Find where the given text appears and provide that cell's center as (X, Y) coordinate. 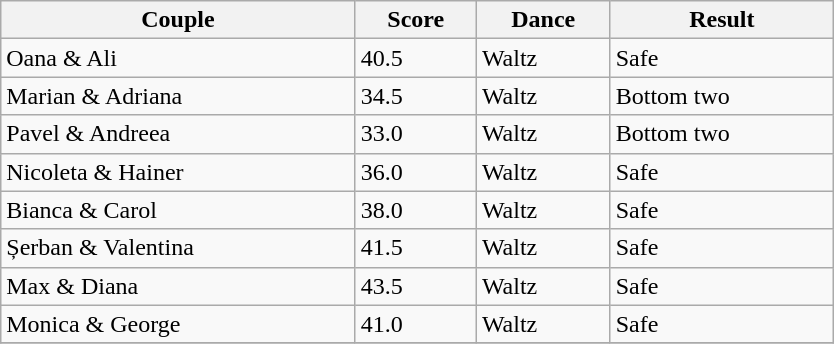
Dance (543, 20)
43.5 (416, 286)
34.5 (416, 96)
36.0 (416, 172)
Max & Diana (178, 286)
Monica & George (178, 324)
Șerban & Valentina (178, 248)
41.5 (416, 248)
38.0 (416, 210)
Result (722, 20)
33.0 (416, 134)
Oana & Ali (178, 58)
Nicoleta & Hainer (178, 172)
41.0 (416, 324)
Score (416, 20)
Marian & Adriana (178, 96)
Pavel & Andreea (178, 134)
40.5 (416, 58)
Bianca & Carol (178, 210)
Couple (178, 20)
